Identify which cell holds the provided text, then report its [x, y] central coordinate. 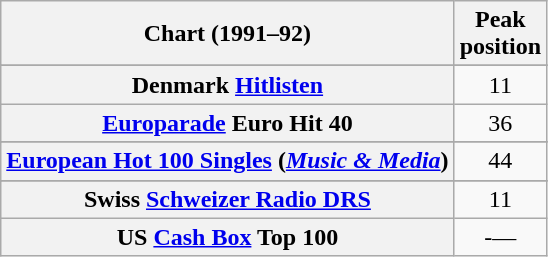
-— [500, 237]
US Cash Box Top 100 [228, 237]
Swiss Schweizer Radio DRS [228, 199]
Europarade Euro Hit 40 [228, 123]
36 [500, 123]
Peakposition [500, 34]
Denmark Hitlisten [228, 85]
44 [500, 161]
Chart (1991–92) [228, 34]
European Hot 100 Singles (Music & Media) [228, 161]
